Return [X, Y] of the center of cell containing provided text 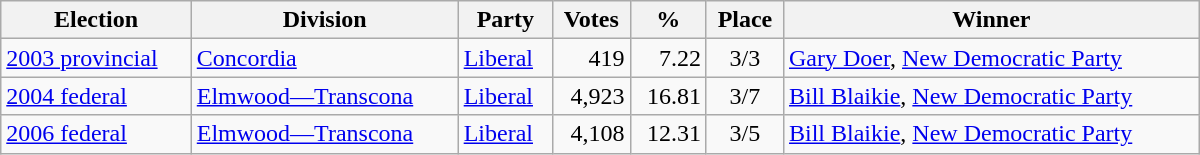
3/5 [744, 134]
Votes [591, 20]
Place [744, 20]
16.81 [668, 96]
419 [591, 58]
4,108 [591, 134]
Election [96, 20]
12.31 [668, 134]
2006 federal [96, 134]
Division [324, 20]
2004 federal [96, 96]
7.22 [668, 58]
Concordia [324, 58]
Gary Doer, New Democratic Party [991, 58]
Party [505, 20]
3/7 [744, 96]
2003 provincial [96, 58]
Winner [991, 20]
4,923 [591, 96]
3/3 [744, 58]
% [668, 20]
